Locate the cell with the specified text and output its [X, Y] center coordinate. 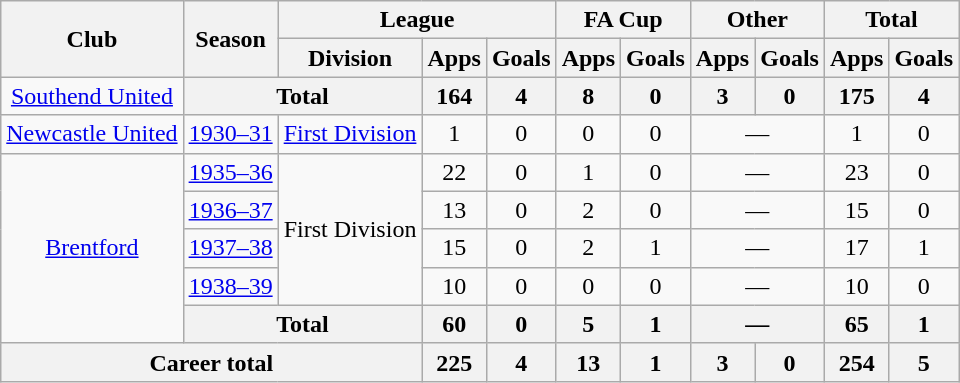
Other [757, 20]
1935–36 [230, 172]
175 [856, 96]
Southend United [92, 96]
60 [454, 324]
164 [454, 96]
65 [856, 324]
23 [856, 172]
Division [350, 58]
1936–37 [230, 210]
Season [230, 39]
FA Cup [623, 20]
8 [588, 96]
Club [92, 39]
League [417, 20]
17 [856, 248]
254 [856, 362]
225 [454, 362]
Newcastle United [92, 134]
22 [454, 172]
1938–39 [230, 286]
1937–38 [230, 248]
1930–31 [230, 134]
Career total [212, 362]
Brentford [92, 248]
